Detect which cell encompasses the target text, then output its (X, Y) center coordinate. 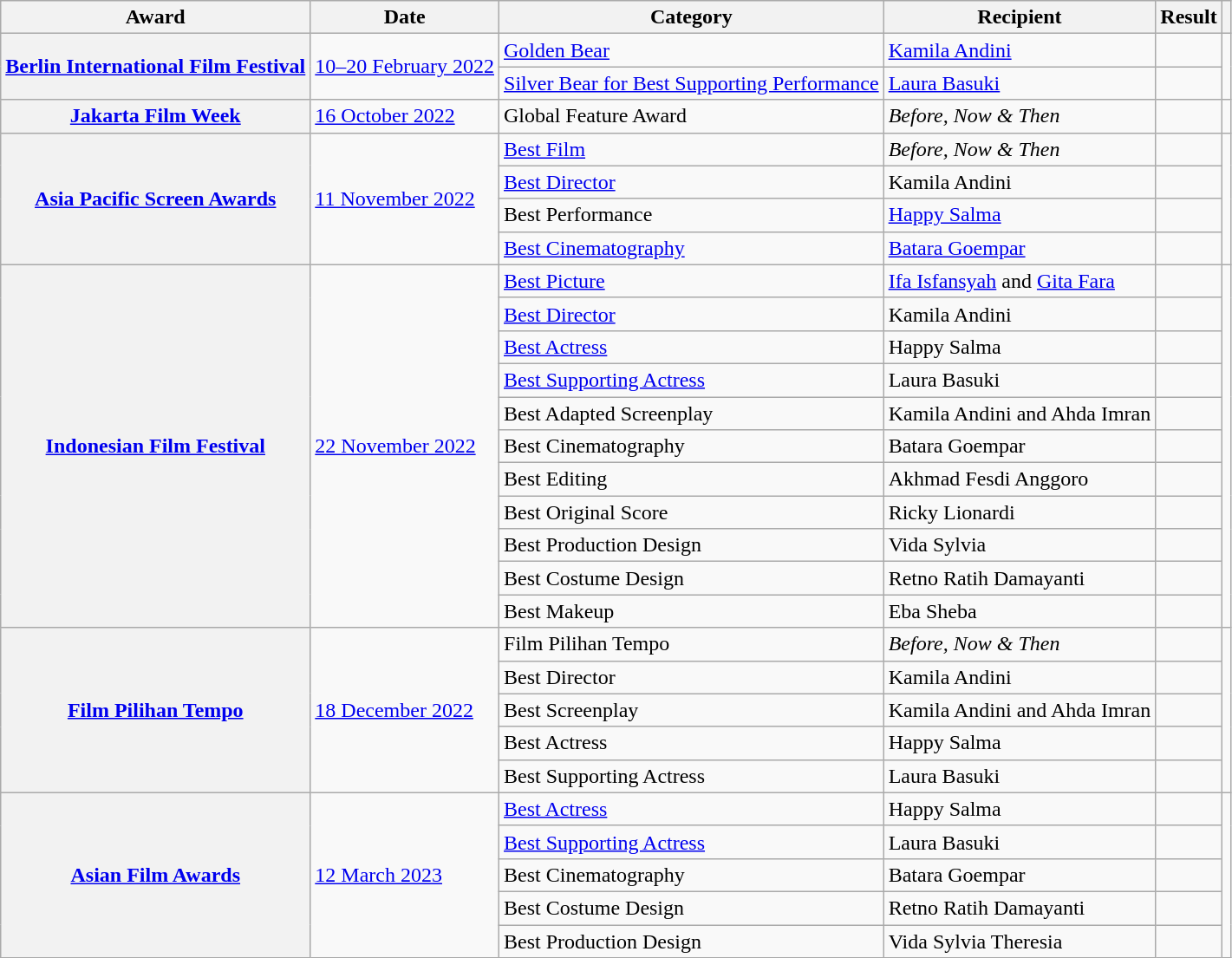
Akhmad Fesdi Anggoro (1020, 479)
Best Makeup (692, 611)
Recipient (1020, 17)
Jakarta Film Week (156, 116)
Ricky Lionardi (1020, 512)
Result (1189, 17)
Best Adapted Screenplay (692, 414)
12 March 2023 (405, 875)
Golden Bear (692, 50)
Best Performance (692, 215)
Best Screenplay (692, 710)
Indonesian Film Festival (156, 446)
Category (692, 17)
Award (156, 17)
Best Film (692, 149)
Silver Bear for Best Supporting Performance (692, 83)
Berlin International Film Festival (156, 67)
Asian Film Awards (156, 875)
Eba Sheba (1020, 611)
16 October 2022 (405, 116)
11 November 2022 (405, 199)
22 November 2022 (405, 446)
Vida Sylvia (1020, 545)
Vida Sylvia Theresia (1020, 941)
10–20 February 2022 (405, 67)
Global Feature Award (692, 116)
Asia Pacific Screen Awards (156, 199)
Best Picture (692, 281)
Ifa Isfansyah and Gita Fara (1020, 281)
18 December 2022 (405, 710)
Best Editing (692, 479)
Best Original Score (692, 512)
Date (405, 17)
